Determine the [x, y] coordinate at the center of the cell enclosing the given text.  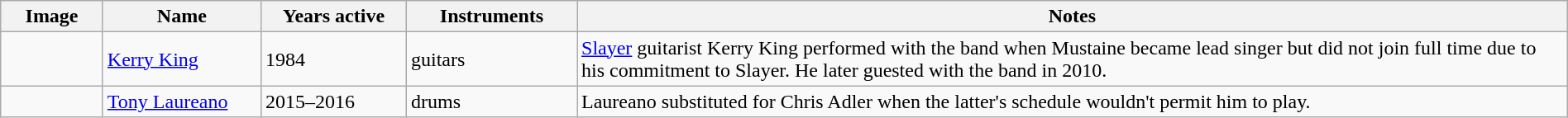
Instruments [491, 17]
Tony Laureano [182, 101]
Laureano substituted for Chris Adler when the latter's schedule wouldn't permit him to play. [1073, 101]
Notes [1073, 17]
drums [491, 101]
2015–2016 [333, 101]
Name [182, 17]
Years active [333, 17]
Image [52, 17]
1984 [333, 59]
Kerry King [182, 59]
guitars [491, 59]
